Return [X, Y] of the center of cell containing provided text 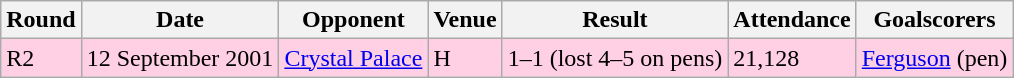
Date [180, 20]
Attendance [792, 20]
Opponent [354, 20]
Ferguson (pen) [934, 58]
12 September 2001 [180, 58]
Crystal Palace [354, 58]
Result [615, 20]
R2 [41, 58]
Round [41, 20]
Venue [465, 20]
21,128 [792, 58]
Goalscorers [934, 20]
H [465, 58]
1–1 (lost 4–5 on pens) [615, 58]
